Scan for the cell matching the given text and deliver its (X, Y) coordinate at center. 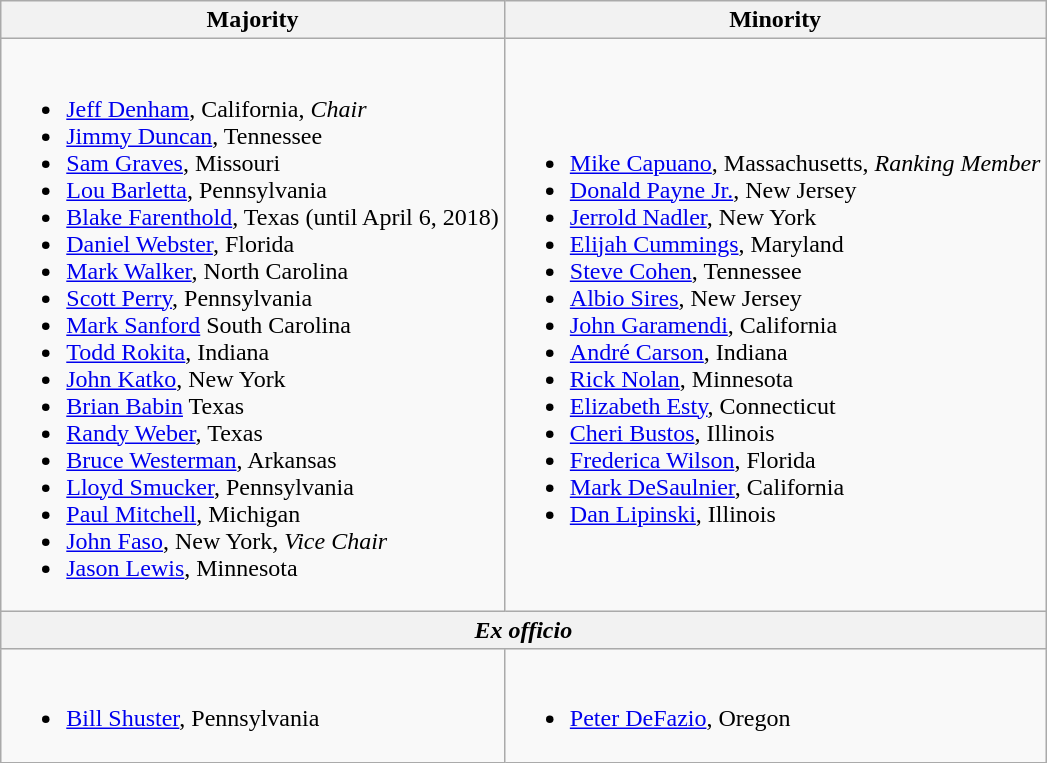
Peter DeFazio, Oregon (775, 706)
Bill Shuster, Pennsylvania (253, 706)
Ex officio (524, 630)
Minority (775, 20)
Majority (253, 20)
